Return the (x, y) coordinate for the center point of the cell that contains the specified text.  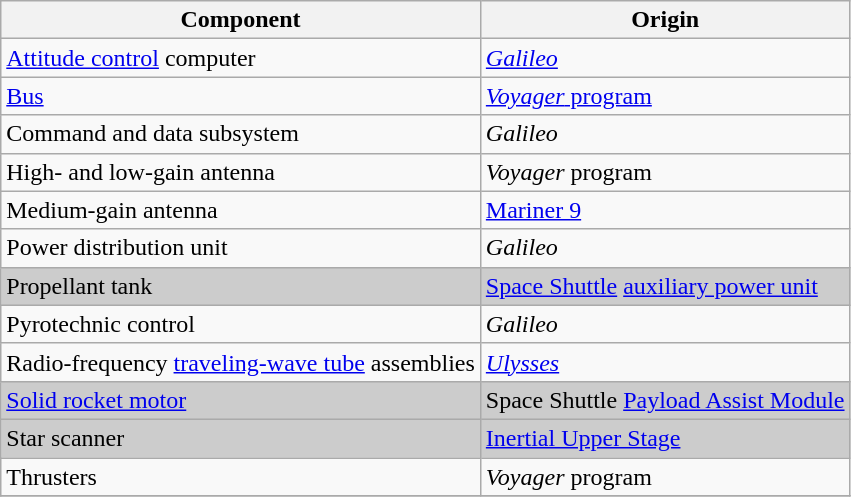
Radio-frequency traveling-wave tube assemblies (241, 362)
Mariner 9 (665, 210)
Propellant tank (241, 286)
Origin (665, 20)
Ulysses (665, 362)
Space Shuttle Payload Assist Module (665, 400)
Space Shuttle auxiliary power unit (665, 286)
High- and low-gain antenna (241, 172)
Thrusters (241, 477)
Solid rocket motor (241, 400)
Bus (241, 96)
Power distribution unit (241, 248)
Command and data subsystem (241, 134)
Component (241, 20)
Pyrotechnic control (241, 324)
Star scanner (241, 438)
Inertial Upper Stage (665, 438)
Attitude control computer (241, 58)
Medium-gain antenna (241, 210)
